Return the (X, Y) coordinate for the center point of the cell that contains the specified text.  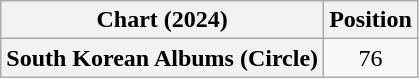
76 (371, 58)
Chart (2024) (162, 20)
South Korean Albums (Circle) (162, 58)
Position (371, 20)
